From the cell containing the given text, extract its center point as (X, Y) coordinate. 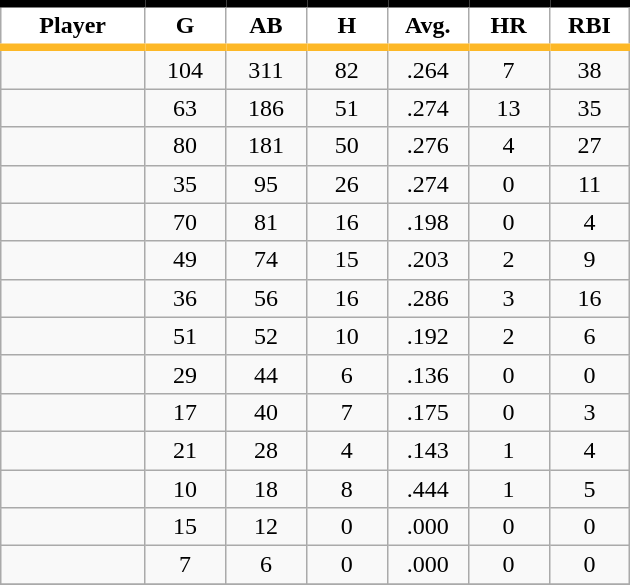
.203 (428, 260)
12 (266, 527)
.276 (428, 146)
26 (346, 184)
311 (266, 68)
HR (508, 26)
17 (186, 412)
.175 (428, 412)
.286 (428, 298)
RBI (590, 26)
.192 (428, 336)
95 (266, 184)
.444 (428, 489)
52 (266, 336)
29 (186, 374)
Avg. (428, 26)
50 (346, 146)
38 (590, 68)
Player (73, 26)
186 (266, 108)
G (186, 26)
13 (508, 108)
5 (590, 489)
82 (346, 68)
AB (266, 26)
.198 (428, 222)
40 (266, 412)
44 (266, 374)
.143 (428, 450)
11 (590, 184)
28 (266, 450)
18 (266, 489)
70 (186, 222)
181 (266, 146)
9 (590, 260)
8 (346, 489)
.264 (428, 68)
H (346, 26)
49 (186, 260)
74 (266, 260)
.136 (428, 374)
21 (186, 450)
56 (266, 298)
27 (590, 146)
36 (186, 298)
63 (186, 108)
81 (266, 222)
80 (186, 146)
104 (186, 68)
